Find where the given text appears and provide that cell's center as [X, Y] coordinate. 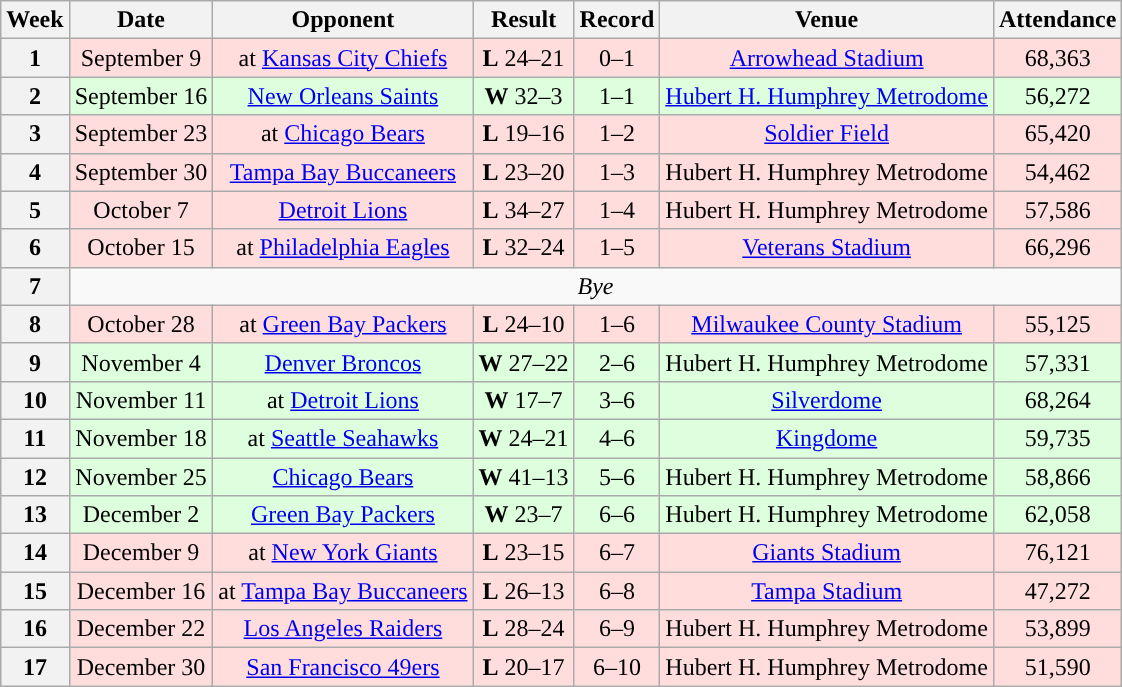
5–6 [617, 477]
1–4 [617, 210]
2–6 [617, 362]
9 [35, 362]
December 22 [141, 629]
17 [35, 667]
Date [141, 20]
57,331 [1057, 362]
W 23–7 [524, 515]
Bye [596, 286]
68,264 [1057, 400]
November 4 [141, 362]
8 [35, 324]
L 24–10 [524, 324]
15 [35, 591]
October 15 [141, 248]
13 [35, 515]
December 30 [141, 667]
3 [35, 134]
Milwaukee County Stadium [827, 324]
4–6 [617, 438]
16 [35, 629]
0–1 [617, 58]
L 23–15 [524, 553]
5 [35, 210]
December 2 [141, 515]
57,586 [1057, 210]
W 41–13 [524, 477]
W 27–22 [524, 362]
1–3 [617, 172]
Chicago Bears [343, 477]
7 [35, 286]
September 9 [141, 58]
58,866 [1057, 477]
W 32–3 [524, 96]
L 23–20 [524, 172]
L 34–27 [524, 210]
Giants Stadium [827, 553]
September 23 [141, 134]
Veterans Stadium [827, 248]
Green Bay Packers [343, 515]
L 19–16 [524, 134]
at Detroit Lions [343, 400]
4 [35, 172]
December 16 [141, 591]
L 26–13 [524, 591]
L 32–24 [524, 248]
53,899 [1057, 629]
Tampa Bay Buccaneers [343, 172]
October 28 [141, 324]
10 [35, 400]
W 24–21 [524, 438]
59,735 [1057, 438]
Silverdome [827, 400]
1–1 [617, 96]
6–9 [617, 629]
6–10 [617, 667]
68,363 [1057, 58]
Denver Broncos [343, 362]
Soldier Field [827, 134]
New Orleans Saints [343, 96]
1–5 [617, 248]
76,121 [1057, 553]
Arrowhead Stadium [827, 58]
December 9 [141, 553]
6–6 [617, 515]
November 18 [141, 438]
at Kansas City Chiefs [343, 58]
Detroit Lions [343, 210]
November 25 [141, 477]
Result [524, 20]
6 [35, 248]
October 7 [141, 210]
1 [35, 58]
at Green Bay Packers [343, 324]
Record [617, 20]
1–2 [617, 134]
Venue [827, 20]
47,272 [1057, 591]
11 [35, 438]
6–8 [617, 591]
Opponent [343, 20]
at Seattle Seahawks [343, 438]
Los Angeles Raiders [343, 629]
Attendance [1057, 20]
54,462 [1057, 172]
at New York Giants [343, 553]
September 16 [141, 96]
Tampa Stadium [827, 591]
12 [35, 477]
1–6 [617, 324]
at Chicago Bears [343, 134]
W 17–7 [524, 400]
3–6 [617, 400]
2 [35, 96]
55,125 [1057, 324]
at Philadelphia Eagles [343, 248]
Week [35, 20]
San Francisco 49ers [343, 667]
L 24–21 [524, 58]
51,590 [1057, 667]
L 28–24 [524, 629]
56,272 [1057, 96]
September 30 [141, 172]
66,296 [1057, 248]
14 [35, 553]
November 11 [141, 400]
6–7 [617, 553]
at Tampa Bay Buccaneers [343, 591]
L 20–17 [524, 667]
Kingdome [827, 438]
65,420 [1057, 134]
62,058 [1057, 515]
